Search for the cell housing the specified text and yield its (X, Y) center coordinate. 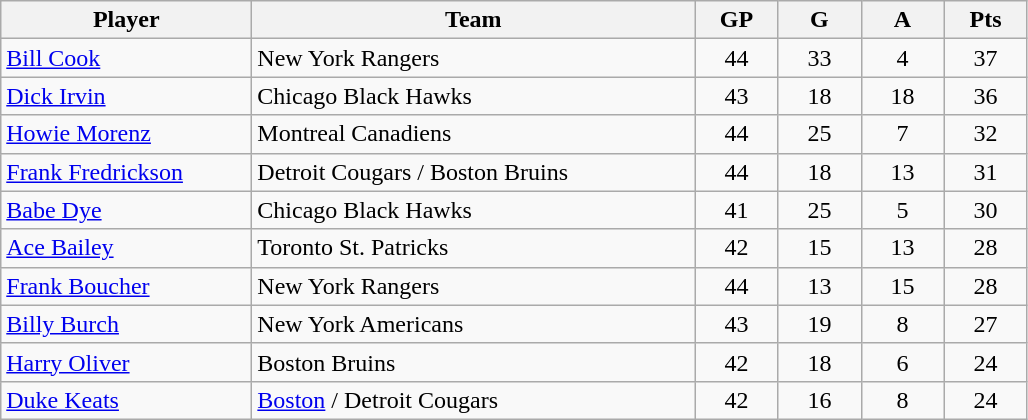
GP (736, 20)
Frank Fredrickson (126, 172)
36 (986, 96)
27 (986, 324)
Pts (986, 20)
7 (902, 134)
Howie Morenz (126, 134)
New York Americans (474, 324)
16 (820, 400)
Billy Burch (126, 324)
A (902, 20)
Ace Bailey (126, 248)
G (820, 20)
Babe Dye (126, 210)
Boston / Detroit Cougars (474, 400)
Frank Boucher (126, 286)
32 (986, 134)
Player (126, 20)
Toronto St. Patricks (474, 248)
Duke Keats (126, 400)
Montreal Canadiens (474, 134)
Bill Cook (126, 58)
6 (902, 362)
Harry Oliver (126, 362)
5 (902, 210)
33 (820, 58)
Team (474, 20)
Detroit Cougars / Boston Bruins (474, 172)
31 (986, 172)
4 (902, 58)
19 (820, 324)
41 (736, 210)
30 (986, 210)
37 (986, 58)
Dick Irvin (126, 96)
Boston Bruins (474, 362)
